Output the [x, y] coordinate of the center of the cell containing the given text.  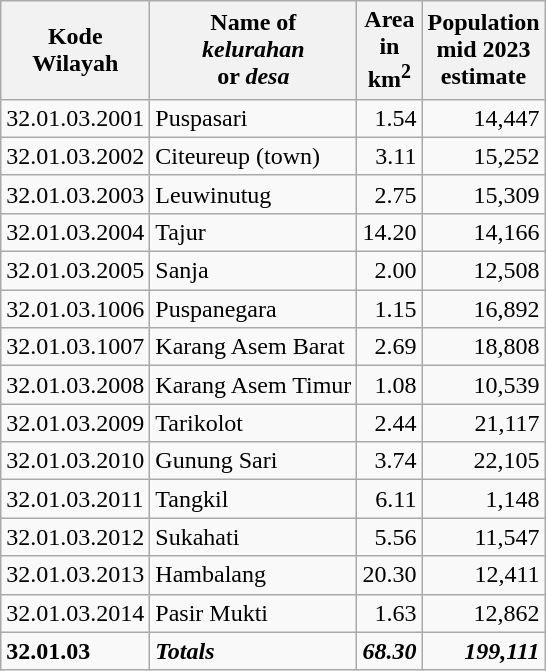
Tangkil [254, 499]
Tarikolot [254, 423]
2.44 [390, 423]
14,447 [484, 118]
3.11 [390, 156]
1,148 [484, 499]
Sukahati [254, 537]
15,309 [484, 194]
32.01.03.2010 [76, 461]
Sanja [254, 271]
32.01.03.2008 [76, 385]
32.01.03.2014 [76, 613]
Gunung Sari [254, 461]
Puspasari [254, 118]
32.01.03.2012 [76, 537]
3.74 [390, 461]
2.00 [390, 271]
1.54 [390, 118]
32.01.03.2005 [76, 271]
10,539 [484, 385]
1.15 [390, 309]
32.01.03.2003 [76, 194]
32.01.03.2001 [76, 118]
68.30 [390, 651]
14.20 [390, 232]
20.30 [390, 575]
32.01.03.2009 [76, 423]
2.75 [390, 194]
6.11 [390, 499]
32.01.03.2002 [76, 156]
Puspanegara [254, 309]
12,508 [484, 271]
18,808 [484, 347]
32.01.03.1006 [76, 309]
22,105 [484, 461]
21,117 [484, 423]
199,111 [484, 651]
Populationmid 2023estimate [484, 50]
Kode Wilayah [76, 50]
2.69 [390, 347]
Karang Asem Timur [254, 385]
Tajur [254, 232]
16,892 [484, 309]
11,547 [484, 537]
Pasir Mukti [254, 613]
Karang Asem Barat [254, 347]
32.01.03.2004 [76, 232]
32.01.03.2013 [76, 575]
32.01.03.2011 [76, 499]
Totals [254, 651]
32.01.03.1007 [76, 347]
15,252 [484, 156]
12,862 [484, 613]
12,411 [484, 575]
Leuwinutug [254, 194]
Area in km2 [390, 50]
Name of kelurahan or desa [254, 50]
Hambalang [254, 575]
1.63 [390, 613]
32.01.03 [76, 651]
Citeureup (town) [254, 156]
1.08 [390, 385]
5.56 [390, 537]
14,166 [484, 232]
